For the text-containing cell, return its midpoint in (x, y) coordinate format. 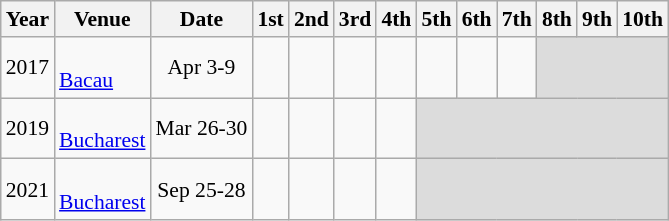
5th (436, 19)
7th (517, 19)
1st (270, 19)
2021 (28, 190)
Bacau (102, 68)
6th (477, 19)
Apr 3-9 (201, 68)
2017 (28, 68)
Mar 26-30 (201, 128)
2nd (312, 19)
10th (642, 19)
4th (396, 19)
9th (597, 19)
3rd (356, 19)
Sep 25-28 (201, 190)
Date (201, 19)
8th (557, 19)
Venue (102, 19)
2019 (28, 128)
Year (28, 19)
